Search for the cell housing the specified text and yield its (x, y) center coordinate. 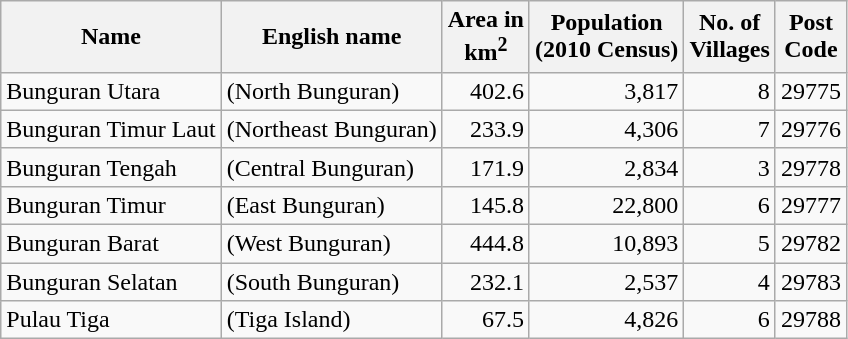
(North Bunguran) (332, 91)
(Central Bunguran) (332, 167)
PostCode (810, 37)
Bunguran Barat (111, 244)
5 (730, 244)
(Northeast Bunguran) (332, 129)
3 (730, 167)
Population(2010 Census) (606, 37)
444.8 (486, 244)
4,306 (606, 129)
29775 (810, 91)
29788 (810, 320)
No. of Villages (730, 37)
Area inkm2 (486, 37)
Bunguran Timur (111, 205)
Pulau Tiga (111, 320)
7 (730, 129)
29782 (810, 244)
Bunguran Selatan (111, 282)
2,537 (606, 282)
(West Bunguran) (332, 244)
232.1 (486, 282)
145.8 (486, 205)
402.6 (486, 91)
Bunguran Utara (111, 91)
8 (730, 91)
Name (111, 37)
3,817 (606, 91)
171.9 (486, 167)
(South Bunguran) (332, 282)
2,834 (606, 167)
10,893 (606, 244)
4 (730, 282)
Bunguran Timur Laut (111, 129)
(Tiga Island) (332, 320)
233.9 (486, 129)
22,800 (606, 205)
67.5 (486, 320)
29783 (810, 282)
29776 (810, 129)
29778 (810, 167)
4,826 (606, 320)
29777 (810, 205)
(East Bunguran) (332, 205)
Bunguran Tengah (111, 167)
English name (332, 37)
